For the text-containing cell, return its midpoint in (X, Y) coordinate format. 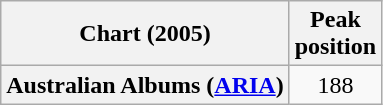
Chart (2005) (145, 34)
Peakposition (335, 34)
188 (335, 85)
Australian Albums (ARIA) (145, 85)
